Locate the cell with the specified text and output its (X, Y) center coordinate. 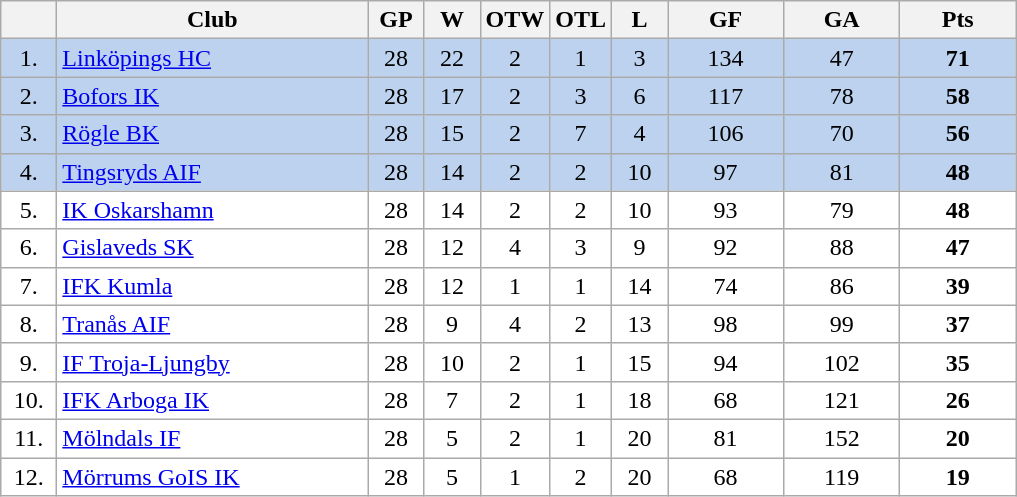
2. (29, 96)
93 (726, 210)
97 (726, 172)
OTW (515, 20)
37 (958, 324)
79 (842, 210)
Rögle BK (212, 134)
12. (29, 477)
78 (842, 96)
35 (958, 362)
134 (726, 58)
70 (842, 134)
5. (29, 210)
58 (958, 96)
99 (842, 324)
92 (726, 248)
98 (726, 324)
88 (842, 248)
22 (452, 58)
IF Troja-Ljungby (212, 362)
10. (29, 400)
L (640, 20)
Linköpings HC (212, 58)
13 (640, 324)
17 (452, 96)
IFK Kumla (212, 286)
56 (958, 134)
117 (726, 96)
86 (842, 286)
102 (842, 362)
18 (640, 400)
8. (29, 324)
Pts (958, 20)
Club (212, 20)
121 (842, 400)
1. (29, 58)
106 (726, 134)
11. (29, 438)
74 (726, 286)
GA (842, 20)
Gislaveds SK (212, 248)
71 (958, 58)
OTL (581, 20)
7. (29, 286)
6 (640, 96)
GP (396, 20)
6. (29, 248)
GF (726, 20)
IFK Arboga IK (212, 400)
119 (842, 477)
Tranås AIF (212, 324)
152 (842, 438)
Bofors IK (212, 96)
39 (958, 286)
94 (726, 362)
3. (29, 134)
IK Oskarshamn (212, 210)
26 (958, 400)
19 (958, 477)
9. (29, 362)
Mörrums GoIS IK (212, 477)
4. (29, 172)
Mölndals IF (212, 438)
Tingsryds AIF (212, 172)
W (452, 20)
